Return (x, y) of the center of cell containing provided text 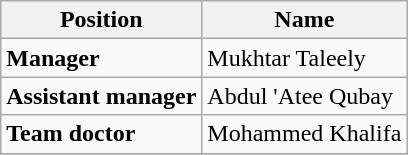
Abdul 'Atee Qubay (304, 96)
Assistant manager (102, 96)
Mukhtar Taleely (304, 58)
Team doctor (102, 134)
Mohammed Khalifa (304, 134)
Name (304, 20)
Position (102, 20)
Manager (102, 58)
